Extract the (x, y) coordinate from the center of the cell holding the provided text.  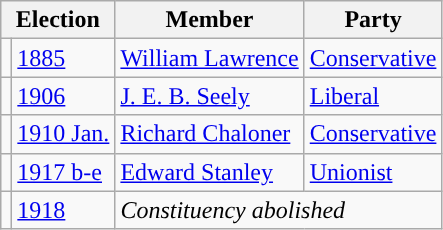
J. E. B. Seely (210, 96)
Richard Chaloner (210, 134)
Edward Stanley (210, 172)
1906 (64, 96)
William Lawrence (210, 58)
1910 Jan. (64, 134)
Party (373, 20)
Election (58, 20)
1885 (64, 58)
1918 (64, 210)
Liberal (373, 96)
Unionist (373, 172)
Member (210, 20)
Constituency abolished (278, 210)
1917 b-e (64, 172)
